Search for the cell housing the specified text and yield its (X, Y) center coordinate. 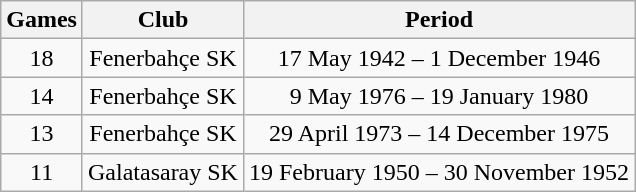
17 May 1942 – 1 December 1946 (438, 58)
29 April 1973 – 14 December 1975 (438, 134)
13 (42, 134)
19 February 1950 – 30 November 1952 (438, 172)
Games (42, 20)
14 (42, 96)
Club (162, 20)
11 (42, 172)
Period (438, 20)
9 May 1976 – 19 January 1980 (438, 96)
Galatasaray SK (162, 172)
18 (42, 58)
